Return [x, y] of the center of cell containing provided text 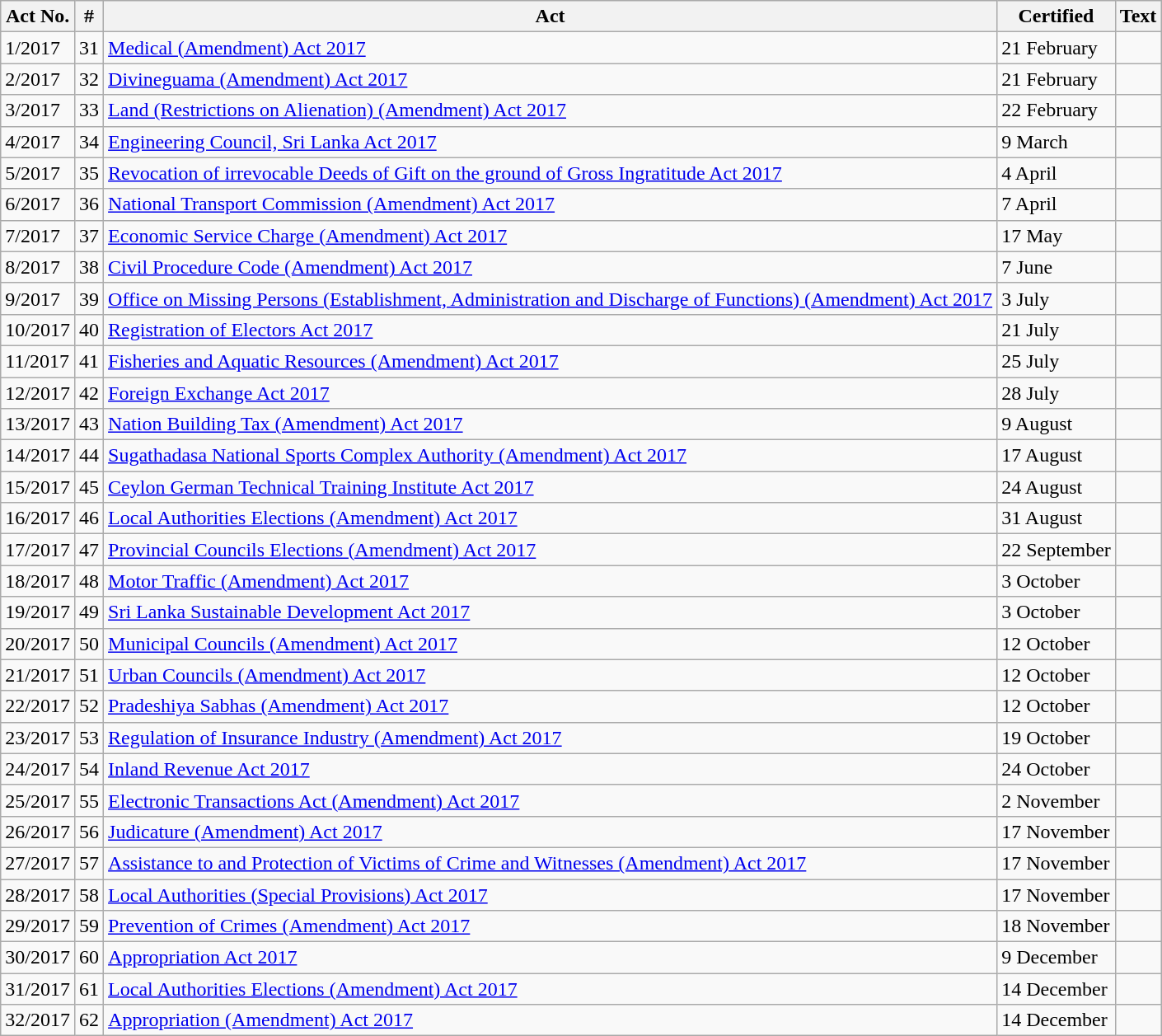
Certified [1057, 16]
5/2017 [38, 173]
28 July [1057, 393]
Act [551, 16]
29/2017 [38, 926]
Nation Building Tax (Amendment) Act 2017 [551, 424]
57 [89, 863]
Foreign Exchange Act 2017 [551, 393]
Land (Restrictions on Alienation) (Amendment) Act 2017 [551, 110]
48 [89, 581]
10/2017 [38, 330]
24 October [1057, 769]
28/2017 [38, 894]
4 April [1057, 173]
17 August [1057, 456]
12/2017 [38, 393]
17 May [1057, 236]
26/2017 [38, 832]
36 [89, 204]
19/2017 [38, 612]
Registration of Electors Act 2017 [551, 330]
Local Authorities (Special Provisions) Act 2017 [551, 894]
45 [89, 487]
47 [89, 550]
59 [89, 926]
33 [89, 110]
3/2017 [38, 110]
Economic Service Charge (Amendment) Act 2017 [551, 236]
1/2017 [38, 48]
41 [89, 361]
21/2017 [38, 675]
24 August [1057, 487]
34 [89, 142]
Fisheries and Aquatic Resources (Amendment) Act 2017 [551, 361]
Provincial Councils Elections (Amendment) Act 2017 [551, 550]
40 [89, 330]
# [89, 16]
Inland Revenue Act 2017 [551, 769]
Municipal Councils (Amendment) Act 2017 [551, 644]
56 [89, 832]
Ceylon German Technical Training Institute Act 2017 [551, 487]
15/2017 [38, 487]
39 [89, 298]
3 July [1057, 298]
16/2017 [38, 518]
50 [89, 644]
11/2017 [38, 361]
22 February [1057, 110]
17/2017 [38, 550]
18 November [1057, 926]
54 [89, 769]
Office on Missing Persons (Establishment, Administration and Discharge of Functions) (Amendment) Act 2017 [551, 298]
18/2017 [38, 581]
Electronic Transactions Act (Amendment) Act 2017 [551, 800]
13/2017 [38, 424]
Motor Traffic (Amendment) Act 2017 [551, 581]
46 [89, 518]
Sugathadasa National Sports Complex Authority (Amendment) Act 2017 [551, 456]
60 [89, 958]
9 March [1057, 142]
42 [89, 393]
9 August [1057, 424]
19 October [1057, 738]
14/2017 [38, 456]
31/2017 [38, 989]
2 November [1057, 800]
31 [89, 48]
27/2017 [38, 863]
Assistance to and Protection of Victims of Crime and Witnesses (Amendment) Act 2017 [551, 863]
7/2017 [38, 236]
Engineering Council, Sri Lanka Act 2017 [551, 142]
61 [89, 989]
49 [89, 612]
22/2017 [38, 706]
Revocation of irrevocable Deeds of Gift on the ground of Gross Ingratitude Act 2017 [551, 173]
20/2017 [38, 644]
Sri Lanka Sustainable Development Act 2017 [551, 612]
44 [89, 456]
Divineguama (Amendment) Act 2017 [551, 79]
Urban Councils (Amendment) Act 2017 [551, 675]
25/2017 [38, 800]
55 [89, 800]
25 July [1057, 361]
8/2017 [38, 267]
37 [89, 236]
31 August [1057, 518]
32 [89, 79]
Medical (Amendment) Act 2017 [551, 48]
43 [89, 424]
58 [89, 894]
Civil Procedure Code (Amendment) Act 2017 [551, 267]
Text [1138, 16]
21 July [1057, 330]
52 [89, 706]
51 [89, 675]
32/2017 [38, 1020]
Pradeshiya Sabhas (Amendment) Act 2017 [551, 706]
9/2017 [38, 298]
6/2017 [38, 204]
30/2017 [38, 958]
35 [89, 173]
62 [89, 1020]
7 April [1057, 204]
Act No. [38, 16]
National Transport Commission (Amendment) Act 2017 [551, 204]
9 December [1057, 958]
Judicature (Amendment) Act 2017 [551, 832]
Appropriation Act 2017 [551, 958]
53 [89, 738]
4/2017 [38, 142]
2/2017 [38, 79]
Regulation of Insurance Industry (Amendment) Act 2017 [551, 738]
24/2017 [38, 769]
38 [89, 267]
23/2017 [38, 738]
7 June [1057, 267]
Prevention of Crimes (Amendment) Act 2017 [551, 926]
Appropriation (Amendment) Act 2017 [551, 1020]
22 September [1057, 550]
